For the text-containing cell, return its midpoint in [X, Y] coordinate format. 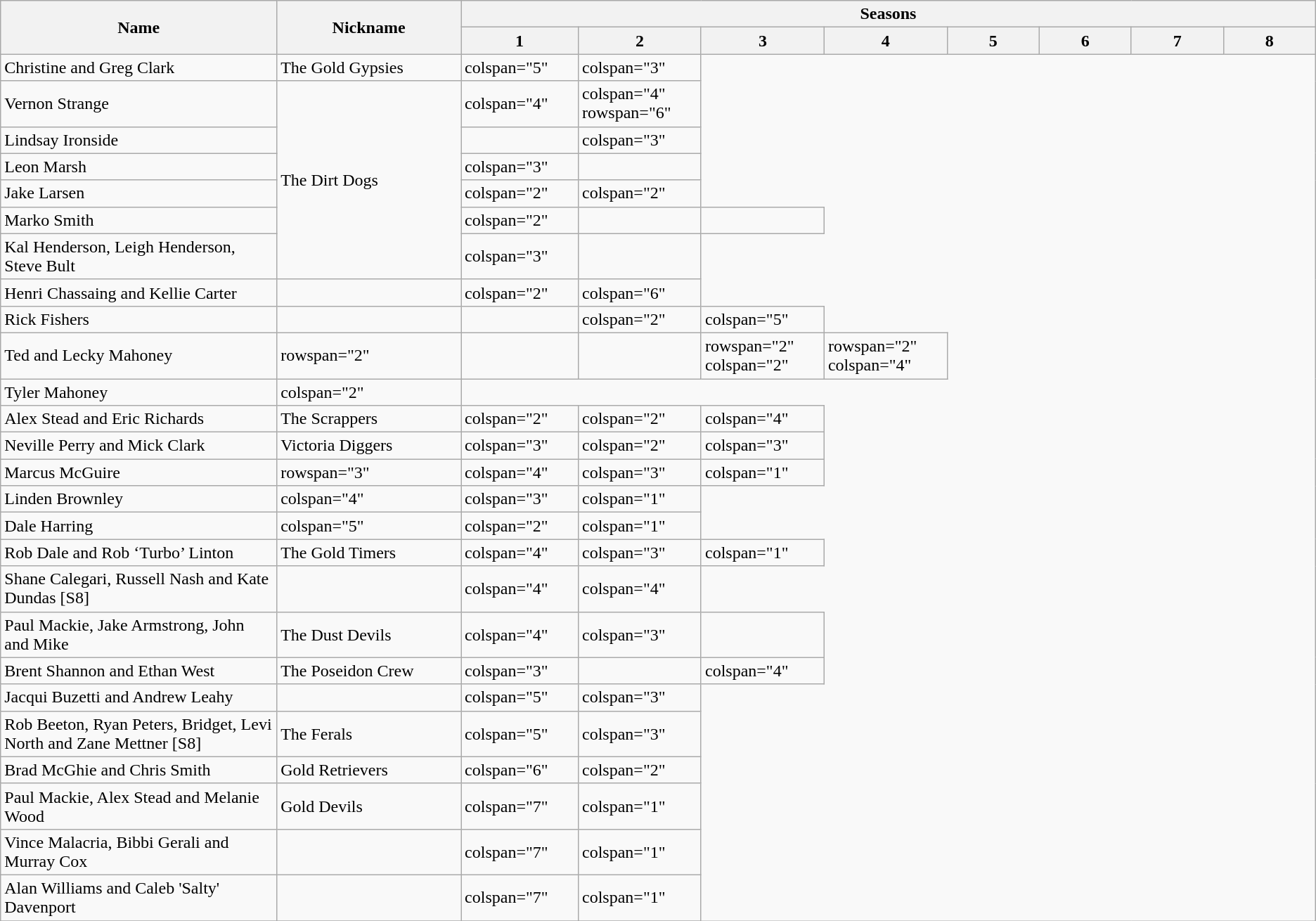
Rick Fishers [139, 319]
The Dust Devils [369, 634]
colspan="4" rowspan="6" [640, 104]
The Poseidon Crew [369, 671]
Vince Malacria, Bibbi Gerali and Murray Cox [139, 852]
The Gold Timers [369, 553]
Henri Chassaing and Kellie Carter [139, 292]
Neville Perry and Mick Clark [139, 446]
rowspan="3" [369, 472]
The Dirt Dogs [369, 180]
Christine and Greg Clark [139, 67]
3 [762, 41]
rowspan="2" colspan="2" [762, 356]
4 [886, 41]
Nickname [369, 27]
Lindsay Ironside [139, 140]
Brent Shannon and Ethan West [139, 671]
Paul Mackie, Alex Stead and Melanie Wood [139, 806]
Victoria Diggers [369, 446]
Jacqui Buzetti and Andrew Leahy [139, 697]
Leon Marsh [139, 167]
Vernon Strange [139, 104]
Paul Mackie, Jake Armstrong, John and Mike [139, 634]
Rob Beeton, Ryan Peters, Bridget, Levi North and Zane Mettner [S8] [139, 734]
1 [520, 41]
Marko Smith [139, 220]
rowspan="2" [369, 356]
The Ferals [369, 734]
Rob Dale and Rob ‘Turbo’ Linton [139, 553]
Kal Henderson, Leigh Henderson, Steve Bult [139, 256]
Name [139, 27]
Seasons [889, 14]
5 [993, 41]
The Scrappers [369, 419]
2 [640, 41]
Alan Williams and Caleb 'Salty' Davenport [139, 897]
Tyler Mahoney [139, 392]
Gold Devils [369, 806]
Jake Larsen [139, 193]
Dale Harring [139, 526]
8 [1270, 41]
7 [1177, 41]
Brad McGhie and Chris Smith [139, 770]
Alex Stead and Eric Richards [139, 419]
rowspan="2" colspan="4" [886, 356]
Ted and Lecky Mahoney [139, 356]
Linden Brownley [139, 499]
6 [1085, 41]
The Gold Gypsies [369, 67]
Gold Retrievers [369, 770]
Marcus McGuire [139, 472]
Shane Calegari, Russell Nash and Kate Dundas [S8] [139, 589]
